Capture the cell that displays the provided text and extract its [x, y] central coordinate. 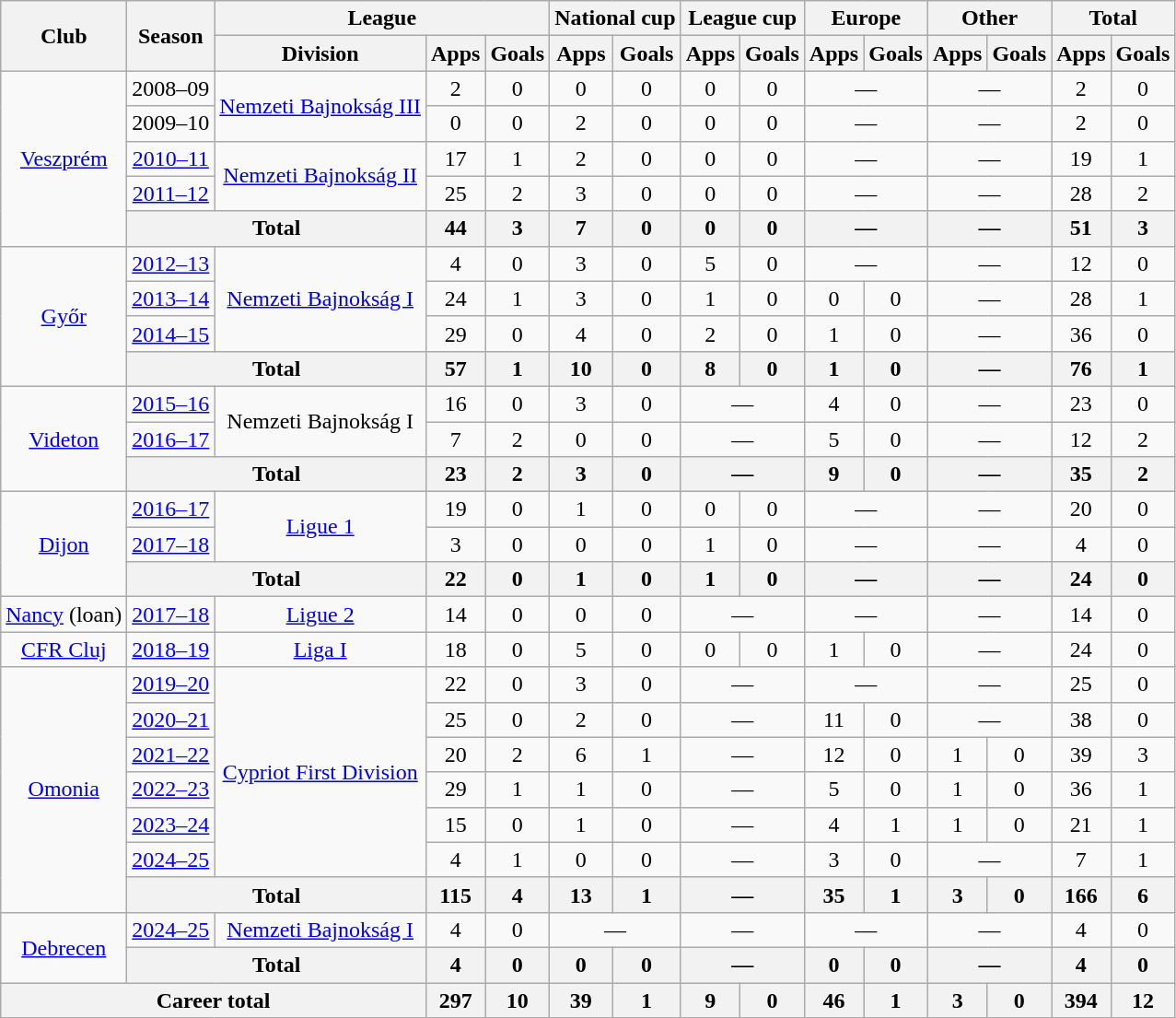
Nancy (loan) [64, 614]
2009–10 [171, 123]
Nemzeti Bajnokság II [320, 176]
13 [581, 895]
2014–15 [171, 333]
Liga I [320, 649]
11 [833, 720]
2021–22 [171, 755]
38 [1081, 720]
2011–12 [171, 193]
2015–16 [171, 404]
National cup [615, 18]
2010–11 [171, 158]
15 [455, 825]
115 [455, 895]
Videton [64, 439]
57 [455, 369]
51 [1081, 228]
2019–20 [171, 685]
Veszprém [64, 158]
Other [989, 18]
Debrecen [64, 947]
17 [455, 158]
44 [455, 228]
8 [710, 369]
2018–19 [171, 649]
18 [455, 649]
CFR Cluj [64, 649]
Division [320, 53]
297 [455, 1000]
League [382, 18]
Europe [866, 18]
16 [455, 404]
Club [64, 36]
Ligue 2 [320, 614]
2008–09 [171, 88]
2020–21 [171, 720]
2012–13 [171, 263]
2023–24 [171, 825]
Ligue 1 [320, 527]
46 [833, 1000]
166 [1081, 895]
Career total [214, 1000]
Season [171, 36]
2022–23 [171, 790]
Dijon [64, 544]
Omonia [64, 790]
21 [1081, 825]
76 [1081, 369]
League cup [742, 18]
Nemzeti Bajnokság III [320, 106]
394 [1081, 1000]
Cypriot First Division [320, 772]
2013–14 [171, 298]
Győr [64, 316]
